Pinpoint the cell where the given text exists, returning its [x, y] midpoint coordinate. 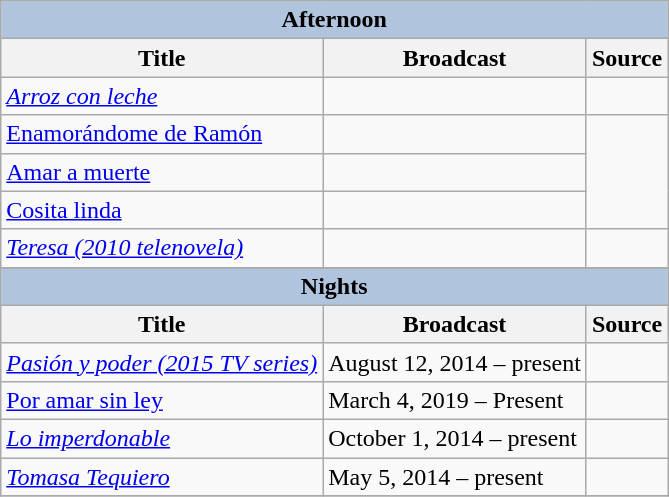
October 1, 2014 – present [455, 438]
Enamorándome de Ramón [162, 134]
Amar a muerte [162, 172]
Por amar sin ley [162, 400]
Afternoon [334, 20]
Tomasa Tequiero [162, 477]
Pasión y poder (2015 TV series) [162, 362]
May 5, 2014 – present [455, 477]
March 4, 2019 – Present [455, 400]
Nights [334, 286]
Teresa (2010 telenovela) [162, 248]
Arroz con leche [162, 96]
Cosita linda [162, 210]
Lo imperdonable [162, 438]
August 12, 2014 – present [455, 362]
